Pinpoint the cell where the given text exists, returning its (X, Y) midpoint coordinate. 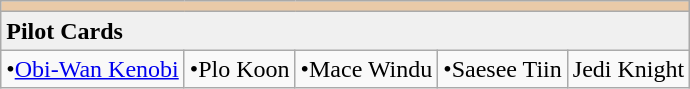
•Saesee Tiin (502, 69)
•Obi-Wan Kenobi (93, 69)
•Mace Windu (366, 69)
•Plo Koon (240, 69)
Pilot Cards (346, 31)
Jedi Knight (628, 69)
